Pinpoint the cell where the given text exists, returning its (X, Y) midpoint coordinate. 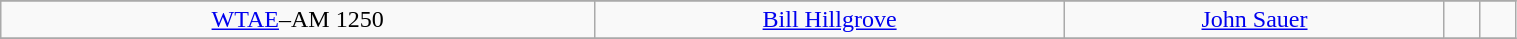
John Sauer (1255, 20)
Bill Hillgrove (829, 20)
WTAE–AM 1250 (298, 20)
